Find where the given text appears and provide that cell's center as [X, Y] coordinate. 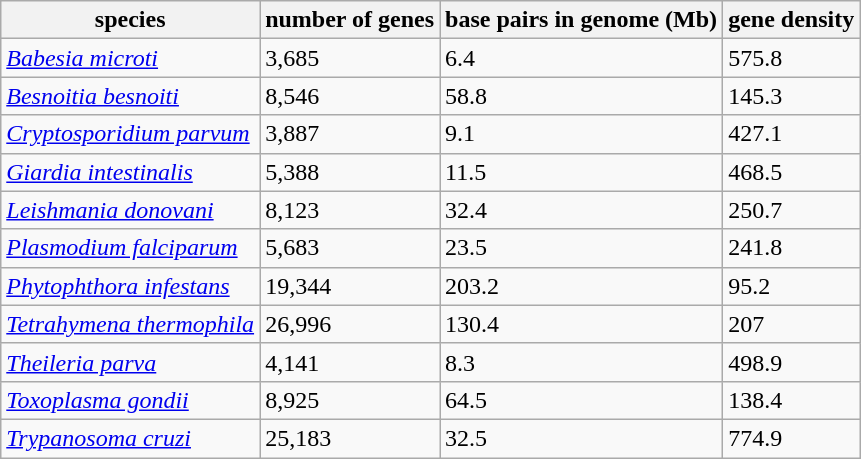
203.2 [582, 286]
Theileria parva [130, 362]
23.5 [582, 248]
3,685 [350, 58]
95.2 [792, 286]
Phytophthora infestans [130, 286]
468.5 [792, 172]
number of genes [350, 20]
11.5 [582, 172]
4,141 [350, 362]
Toxoplasma gondii [130, 400]
Giardia intestinalis [130, 172]
6.4 [582, 58]
8.3 [582, 362]
species [130, 20]
575.8 [792, 58]
Besnoitia besnoiti [130, 96]
5,683 [350, 248]
427.1 [792, 134]
145.3 [792, 96]
8,123 [350, 210]
8,546 [350, 96]
8,925 [350, 400]
58.8 [582, 96]
base pairs in genome (Mb) [582, 20]
3,887 [350, 134]
5,388 [350, 172]
241.8 [792, 248]
32.4 [582, 210]
25,183 [350, 438]
19,344 [350, 286]
Tetrahymena thermophila [130, 324]
32.5 [582, 438]
64.5 [582, 400]
Cryptosporidium parvum [130, 134]
774.9 [792, 438]
26,996 [350, 324]
207 [792, 324]
138.4 [792, 400]
498.9 [792, 362]
250.7 [792, 210]
gene density [792, 20]
Trypanosoma cruzi [130, 438]
9.1 [582, 134]
130.4 [582, 324]
Babesia microti [130, 58]
Leishmania donovani [130, 210]
Plasmodium falciparum [130, 248]
